Return [X, Y] of the center of cell containing provided text 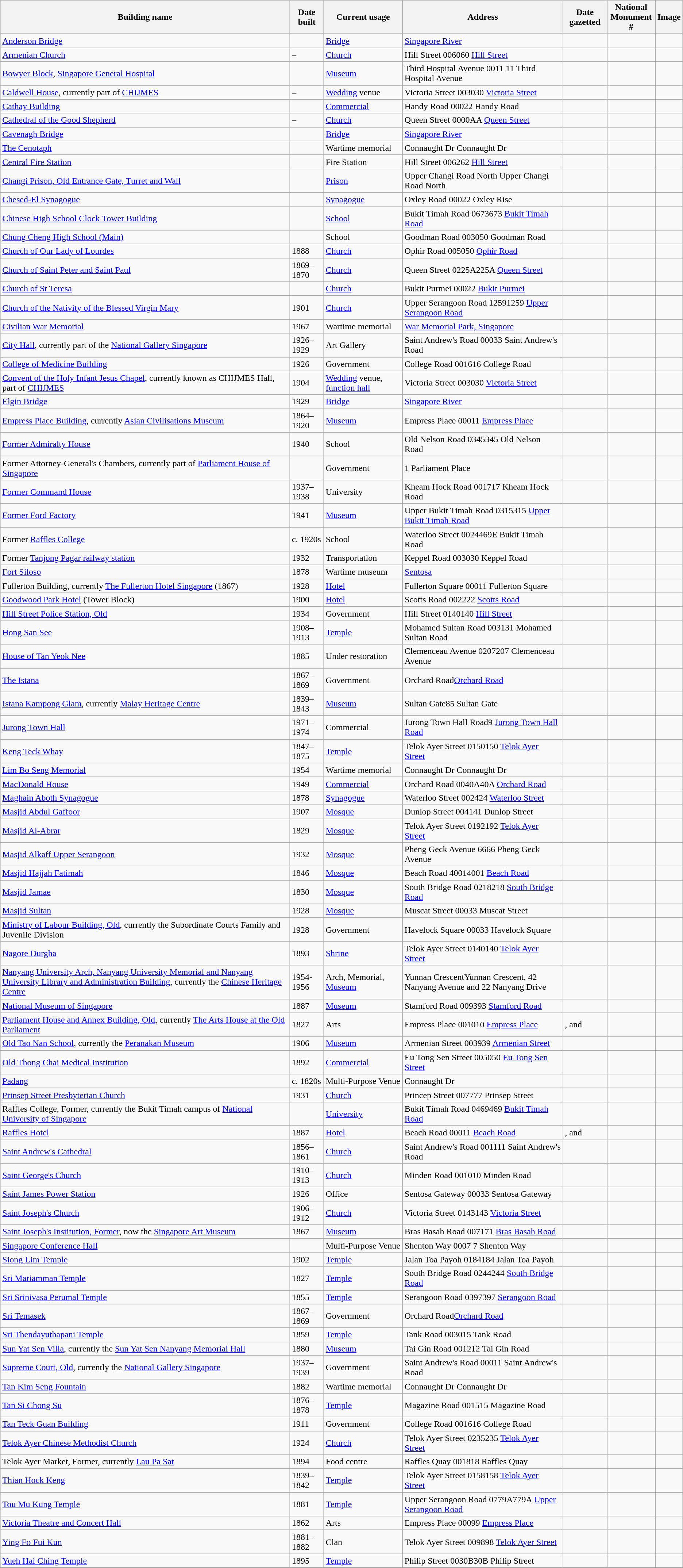
Lim Bo Seng Memorial [145, 770]
Tan Teck Guan Building [145, 1424]
Under restoration [363, 656]
Building name [145, 17]
Church of the Nativity of the Blessed Virgin Mary [145, 307]
1880 [306, 1349]
Wartime museum [363, 572]
Keng Teck Whay [145, 751]
Wedding venue, function hall [363, 383]
Anderson Bridge [145, 41]
1882 [306, 1386]
1867 [306, 1232]
Sri Mariamman Temple [145, 1278]
Prison [363, 180]
1902 [306, 1260]
1856–1861 [306, 1151]
Fullerton Building, currently The Fullerton Hotel Singapore (1867) [145, 586]
1929 [306, 402]
Civilian War Memorial [145, 326]
Kheam Hock Road 001717 Kheam Hock Road [483, 491]
1924 [306, 1443]
1847–1875 [306, 751]
Bukit Purmei 00022 Bukit Purmei [483, 289]
Tan Kim Seng Fountain [145, 1386]
Goodman Road 003050 Goodman Road [483, 237]
Siong Lim Temple [145, 1260]
Oxley Road 00022 Oxley Rise [483, 199]
Chung Cheng High School (Main) [145, 237]
1954 [306, 770]
Supreme Court, Old, currently the National Gallery Singapore [145, 1368]
Cathedral of the Good Shepherd [145, 120]
Former Raffles College [145, 539]
Ministry of Labour Building, Old, currently the Subordinate Courts Family and Juvenile Division [145, 929]
Telok Ayer Street 0158158 Telok Ayer Street [483, 1481]
Mohamed Sultan Road 003131 Mohamed Sultan Road [483, 632]
Hill Street Police Station, Old [145, 614]
1908–1913 [306, 632]
Old Tao Nan School, currently the Peranakan Museum [145, 1043]
Stamford Road 009393 Stamford Road [483, 1006]
Armenian Street 003939 Armenian Street [483, 1043]
Ophir Road 005050 Ophir Road [483, 251]
Philip Street 0030B30B Philip Street [483, 1561]
Sri Temasek [145, 1316]
Raffles Quay 001818 Raffles Quay [483, 1462]
1 Parliament Place [483, 468]
Bowyer Block, Singapore General Hospital [145, 74]
Image [669, 17]
City Hall, currently part of the National Gallery Singapore [145, 345]
Yunnan CrescentYunnan Crescent, 42 Nanyang Avenue and 22 Nanyang Drive [483, 982]
1876–1878 [306, 1405]
1926–1929 [306, 345]
Former Admiralty House [145, 444]
Wedding venue [363, 92]
Third Hospital Avenue 0011 11 Third Hospital Avenue [483, 74]
Clan [363, 1542]
Art Gallery [363, 345]
Fullerton Square 00011 Fullerton Square [483, 586]
The Istana [145, 680]
Keppel Road 003030 Keppel Road [483, 558]
Old Nelson Road 0345345 Old Nelson Road [483, 444]
Princep Street 007777 Prinsep Street [483, 1095]
1971–1974 [306, 727]
Istana Kampong Glam, currently Malay Heritage Centre [145, 704]
National Museum of Singapore [145, 1006]
Saint Joseph's Institution, Former, now the Singapore Art Museum [145, 1232]
Date gazetted [585, 17]
Upper Serangoon Road 12591259 Upper Serangoon Road [483, 307]
1855 [306, 1297]
1906 [306, 1043]
Chinese High School Clock Tower Building [145, 218]
Queen Street 0225A225A Queen Street [483, 270]
1869–1870 [306, 270]
1910–1913 [306, 1176]
Saint Joseph's Church [145, 1213]
1901 [306, 307]
Magazine Road 001515 Magazine Road [483, 1405]
Muscat Street 00033 Muscat Street [483, 911]
1881–1882 [306, 1542]
1885 [306, 656]
Beach Road 00011 Beach Road [483, 1132]
Saint Andrew's Road 00033 Saint Andrew's Road [483, 345]
Masjid Sultan [145, 911]
Tai Gin Road 001212 Tai Gin Road [483, 1349]
1900 [306, 600]
Jalan Toa Payoh 0184184 Jalan Toa Payoh [483, 1260]
South Bridge Road 0218218 South Bridge Road [483, 892]
Cavenagh Bridge [145, 134]
Sultan Gate85 Sultan Gate [483, 704]
Church of Saint Peter and Saint Paul [145, 270]
Chesed-El Synagogue [145, 199]
Sun Yat Sen Villa, currently the Sun Yat Sen Nanyang Memorial Hall [145, 1349]
Parliament House and Annex Building, Old, currently The Arts House at the Old Parliament [145, 1024]
Food centre [363, 1462]
Telok Ayer Market, Former, currently Lau Pa Sat [145, 1462]
Raffles College, Former, currently the Bukit Timah campus of National University of Singapore [145, 1113]
Saint James Power Station [145, 1194]
1893 [306, 954]
Saint George's Church [145, 1176]
Telok Ayer Street 0140140 Telok Ayer Street [483, 954]
1829 [306, 830]
Upper Serangoon Road 0779A779A Upper Serangoon Road [483, 1504]
c. 1920s [306, 539]
Thian Hock Keng [145, 1481]
Former Tanjong Pagar railway station [145, 558]
1940 [306, 444]
Empress Place Building, currently Asian Civilisations Museum [145, 421]
Bukit Timah Road 0673673 Bukit Timah Road [483, 218]
1881 [306, 1504]
Telok Ayer Street 0192192 Telok Ayer Street [483, 830]
Eu Tong Sen Street 005050 Eu Tong Sen Street [483, 1062]
Tank Road 003015 Tank Road [483, 1335]
Telok Ayer Street 009898 Telok Ayer Street [483, 1542]
Nagore Durgha [145, 954]
Telok Ayer Street 0150150 Telok Ayer Street [483, 751]
1839–1842 [306, 1481]
Masjid Al-Abrar [145, 830]
Office [363, 1194]
1904 [306, 383]
Telok Ayer Chinese Methodist Church [145, 1443]
Scotts Road 002222 Scotts Road [483, 600]
Shrine [363, 954]
Yueh Hai Ching Temple [145, 1561]
Singapore Conference Hall [145, 1246]
Raffles Hotel [145, 1132]
Sri Srinivasa Perumal Temple [145, 1297]
Upper Bukit Timah Road 0315315 Upper Bukit Timah Road [483, 515]
Church of Our Lady of Lourdes [145, 251]
Fire Station [363, 162]
Havelock Square 00033 Havelock Square [483, 929]
The Cenotaph [145, 148]
1859 [306, 1335]
Sentosa [483, 572]
Sri Thendayuthapani Temple [145, 1335]
Hill Street 0140140 Hill Street [483, 614]
Saint Andrew's Road 001111 Saint Andrew's Road [483, 1151]
Goodwood Park Hotel (Tower Block) [145, 600]
Sentosa Gateway 00033 Sentosa Gateway [483, 1194]
South Bridge Road 0244244 South Bridge Road [483, 1278]
Elgin Bridge [145, 402]
1839–1843 [306, 704]
Jurong Town Hall Road9 Jurong Town Hall Road [483, 727]
c. 1820s [306, 1081]
Former Command House [145, 491]
College of Medicine Building [145, 364]
Empress Place 00099 Empress Place [483, 1523]
Empress Place 001010 Empress Place [483, 1024]
Connaught Dr [483, 1081]
1937–1938 [306, 491]
Pheng Geck Avenue 6666 Pheng Geck Avenue [483, 854]
War Memorial Park, Singapore [483, 326]
Waterloo Street 0024469E Bukit Timah Road [483, 539]
1931 [306, 1095]
Clemenceau Avenue 0207207 Clemenceau Avenue [483, 656]
Beach Road 40014001 Beach Road [483, 873]
Date built [306, 17]
Dunlop Street 004141 Dunlop Street [483, 812]
1892 [306, 1062]
1967 [306, 326]
Fort Siloso [145, 572]
Changi Prison, Old Entrance Gate, Turret and Wall [145, 180]
Current usage [363, 17]
Prinsep Street Presbyterian Church [145, 1095]
Armenian Church [145, 55]
Central Fire Station [145, 162]
Orchard Road 0040A40A Orchard Road [483, 784]
MacDonald House [145, 784]
Saint Andrew's Cathedral [145, 1151]
Masjid Alkaff Upper Serangoon [145, 854]
Masjid Jamae [145, 892]
Bras Basah Road 007171 Bras Basah Road [483, 1232]
Empress Place 00011 Empress Place [483, 421]
Shenton Way 0007 7 Shenton Way [483, 1246]
Maghain Aboth Synagogue [145, 798]
Telok Ayer Street 0235235 Telok Ayer Street [483, 1443]
Queen Street 0000AA Queen Street [483, 120]
Victoria Theatre and Concert Hall [145, 1523]
Masjid Hajjah Fatimah [145, 873]
Masjid Abdul Gaffoor [145, 812]
1911 [306, 1424]
1888 [306, 251]
Former Ford Factory [145, 515]
1907 [306, 812]
Caldwell House, currently part of CHIJMES [145, 92]
1894 [306, 1462]
1895 [306, 1561]
1954-1956 [306, 982]
Former Attorney-General's Chambers, currently part of Parliament House of Singapore [145, 468]
1864–1920 [306, 421]
1949 [306, 784]
Hill Street 006060 Hill Street [483, 55]
Convent of the Holy Infant Jesus Chapel, currently known as CHIJMES Hall, part of CHIJMES [145, 383]
1941 [306, 515]
Serangoon Road 0397397 Serangoon Road [483, 1297]
Cathay Building [145, 106]
Jurong Town Hall [145, 727]
Ying Fo Fui Kun [145, 1542]
Minden Road 001010 Minden Road [483, 1176]
NationalMonument # [631, 17]
Transportation [363, 558]
Arch, Memorial, Museum [363, 982]
1846 [306, 873]
1937–1939 [306, 1368]
Handy Road 00022 Handy Road [483, 106]
Tou Mu Kung Temple [145, 1504]
Padang [145, 1081]
Church of St Teresa [145, 289]
Tan Si Chong Su [145, 1405]
Upper Changi Road North Upper Changi Road North [483, 180]
Waterloo Street 002424 Waterloo Street [483, 798]
1862 [306, 1523]
1830 [306, 892]
Old Thong Chai Medical Institution [145, 1062]
Address [483, 17]
House of Tan Yeok Nee [145, 656]
Bukit Timah Road 0469469 Bukit Timah Road [483, 1113]
1906–1912 [306, 1213]
Victoria Street 0143143 Victoria Street [483, 1213]
Saint Andrew's Road 00011 Saint Andrew's Road [483, 1368]
1934 [306, 614]
Hong San See [145, 632]
Hill Street 006262 Hill Street [483, 162]
